Pinpoint the cell where the given text exists, returning its [x, y] midpoint coordinate. 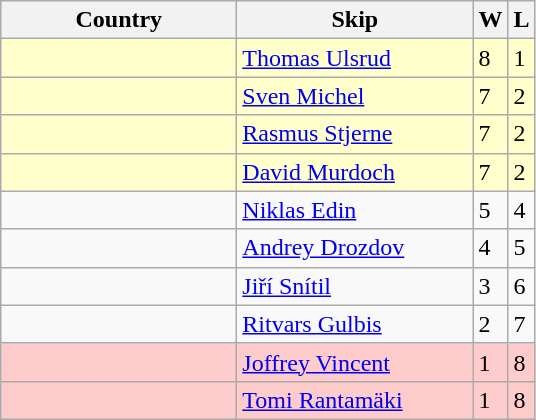
Niklas Edin [355, 210]
W [490, 20]
Tomi Rantamäki [355, 400]
David Murdoch [355, 172]
Skip [355, 20]
Country [119, 20]
3 [490, 286]
Joffrey Vincent [355, 362]
Rasmus Stjerne [355, 134]
6 [522, 286]
Sven Michel [355, 96]
Andrey Drozdov [355, 248]
Jiří Snítil [355, 286]
Thomas Ulsrud [355, 58]
Ritvars Gulbis [355, 324]
L [522, 20]
